Return the [x, y] coordinate for the center point of the cell that contains the specified text.  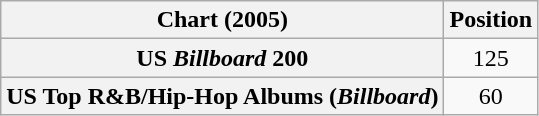
Position [491, 20]
US Billboard 200 [222, 58]
60 [491, 96]
US Top R&B/Hip-Hop Albums (Billboard) [222, 96]
125 [491, 58]
Chart (2005) [222, 20]
